Return (X, Y) of the center of cell containing provided text 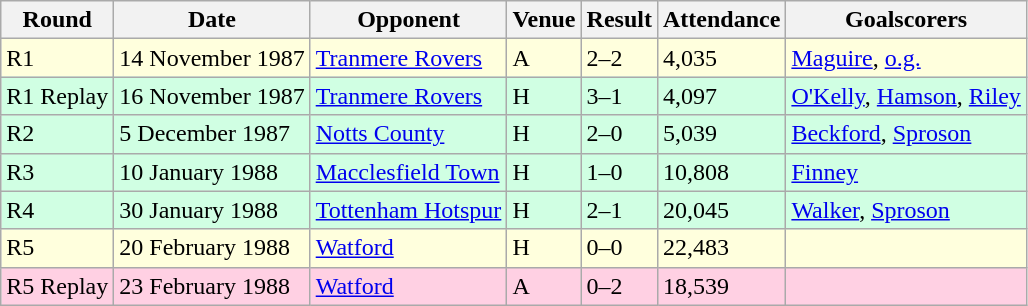
R5 (58, 248)
10,808 (721, 172)
R5 Replay (58, 286)
Tottenham Hotspur (408, 210)
Maguire, o.g. (906, 58)
Beckford, Sproson (906, 134)
20 February 1988 (212, 248)
14 November 1987 (212, 58)
22,483 (721, 248)
23 February 1988 (212, 286)
5 December 1987 (212, 134)
Opponent (408, 20)
R4 (58, 210)
Venue (544, 20)
O'Kelly, Hamson, Riley (906, 96)
0–2 (619, 286)
30 January 1988 (212, 210)
Goalscorers (906, 20)
Result (619, 20)
1–0 (619, 172)
20,045 (721, 210)
Walker, Sproson (906, 210)
2–2 (619, 58)
Attendance (721, 20)
18,539 (721, 286)
2–1 (619, 210)
2–0 (619, 134)
3–1 (619, 96)
10 January 1988 (212, 172)
5,039 (721, 134)
R1 (58, 58)
Notts County (408, 134)
0–0 (619, 248)
16 November 1987 (212, 96)
Macclesfield Town (408, 172)
Round (58, 20)
4,097 (721, 96)
R1 Replay (58, 96)
4,035 (721, 58)
Finney (906, 172)
R2 (58, 134)
R3 (58, 172)
Date (212, 20)
